Locate the cell with the specified text and output its (X, Y) center coordinate. 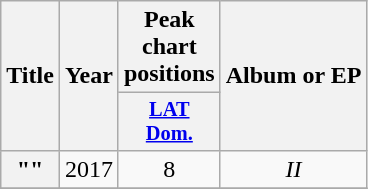
Title (30, 76)
2017 (88, 169)
"" (30, 169)
LATDom. (169, 122)
Year (88, 76)
8 (169, 169)
II (294, 169)
Album or EP (294, 76)
Peak chart positions (169, 47)
